Search for the cell housing the specified text and yield its [X, Y] center coordinate. 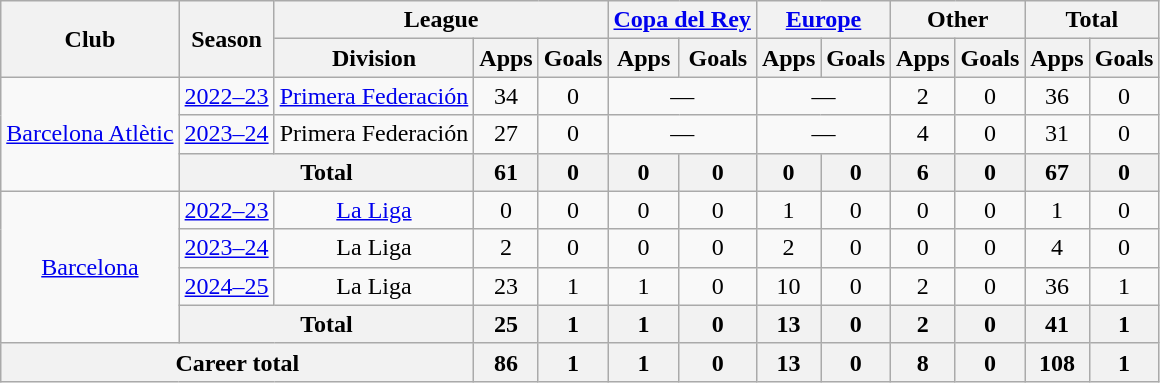
Barcelona Atlètic [90, 134]
Copa del Rey [682, 20]
27 [506, 134]
Club [90, 39]
61 [506, 172]
Season [226, 39]
Barcelona [90, 267]
Division [374, 58]
25 [506, 324]
Europe [823, 20]
23 [506, 286]
10 [788, 286]
108 [1057, 362]
34 [506, 96]
86 [506, 362]
6 [923, 172]
8 [923, 362]
41 [1057, 324]
2024–25 [226, 286]
League [441, 20]
31 [1057, 134]
Career total [238, 362]
Other [958, 20]
67 [1057, 172]
